Locate the cell with the specified text and output its [x, y] center coordinate. 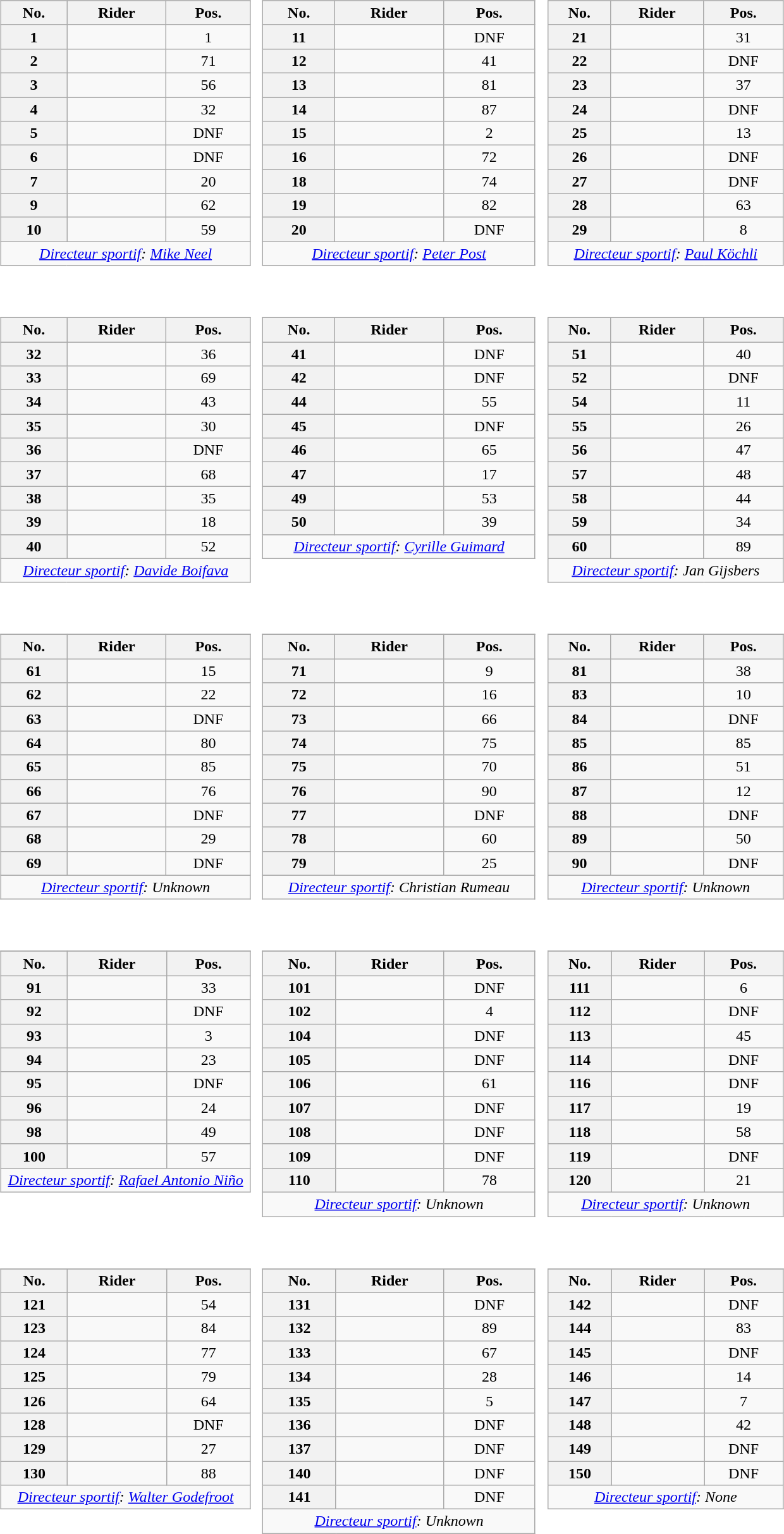
48 [744, 474]
132 [300, 1328]
146 [579, 1377]
Directeur sportif: Christian Rumeau [400, 887]
118 [579, 1132]
8 [744, 230]
107 [300, 1108]
150 [579, 1473]
70 [489, 767]
106 [300, 1084]
93 [34, 1036]
112 [579, 1012]
105 [300, 1060]
46 [299, 450]
80 [209, 743]
Directeur sportif: Paul Köchli [665, 254]
144 [579, 1328]
130 [34, 1473]
121 [34, 1304]
101 [300, 988]
43 [209, 402]
30 [209, 426]
109 [300, 1156]
94 [34, 1060]
129 [34, 1449]
53 [489, 498]
82 [489, 206]
Directeur sportif: Cyrille Guimard [400, 546]
Directeur sportif: Rafael Antonio Niño [125, 1180]
135 [300, 1401]
131 [300, 1304]
124 [34, 1353]
73 [299, 719]
17 [489, 474]
134 [300, 1377]
136 [300, 1425]
98 [34, 1132]
96 [34, 1108]
No. Rider Pos. 101 DNF 102 4 104 DNF 105 DNF 106 61 107 DNF 108 DNF 109 DNF 110 78 Directeur sportif: Unknown [403, 1076]
141 [300, 1497]
140 [300, 1473]
91 [34, 988]
137 [300, 1449]
104 [300, 1036]
Directeur sportif: Peter Post [400, 254]
125 [34, 1377]
86 [579, 767]
147 [579, 1401]
Directeur sportif: Walter Godefroot [125, 1497]
Directeur sportif: Mike Neel [125, 254]
111 [579, 988]
128 [34, 1425]
149 [579, 1449]
119 [579, 1156]
108 [300, 1132]
31 [744, 37]
117 [579, 1108]
114 [579, 1060]
113 [579, 1036]
Directeur sportif: Jan Gijsbers [665, 570]
123 [34, 1328]
92 [34, 1012]
126 [34, 1401]
148 [579, 1425]
145 [579, 1353]
120 [579, 1180]
110 [300, 1180]
95 [34, 1084]
142 [579, 1304]
No. Rider Pos. 71 9 72 16 73 66 74 75 75 70 76 90 77 DNF 78 60 79 25 Directeur sportif: Christian Rumeau [403, 758]
133 [300, 1353]
Directeur sportif: Davide Boifava [125, 570]
Directeur sportif: None [665, 1497]
102 [300, 1012]
116 [579, 1084]
No. Rider Pos. 41 DNF 42 DNF 44 55 45 DNF 46 65 47 17 49 53 50 39 Directeur sportif: Cyrille Guimard [403, 441]
100 [34, 1156]
